Locate the cell with the specified text and output its [x, y] center coordinate. 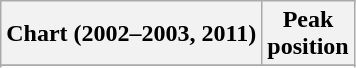
Chart (2002–2003, 2011) [132, 34]
Peakposition [308, 34]
